Search for the cell housing the specified text and yield its [x, y] center coordinate. 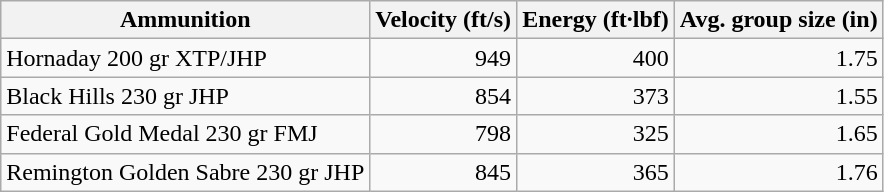
Black Hills 230 gr JHP [186, 96]
373 [596, 96]
1.65 [778, 134]
1.75 [778, 58]
365 [596, 172]
400 [596, 58]
Avg. group size (in) [778, 20]
Ammunition [186, 20]
845 [444, 172]
Remington Golden Sabre 230 gr JHP [186, 172]
Hornaday 200 gr XTP/JHP [186, 58]
798 [444, 134]
949 [444, 58]
Velocity (ft/s) [444, 20]
325 [596, 134]
854 [444, 96]
Federal Gold Medal 230 gr FMJ [186, 134]
Energy (ft·lbf) [596, 20]
1.55 [778, 96]
1.76 [778, 172]
